Identify which cell holds the provided text, then report its (x, y) central coordinate. 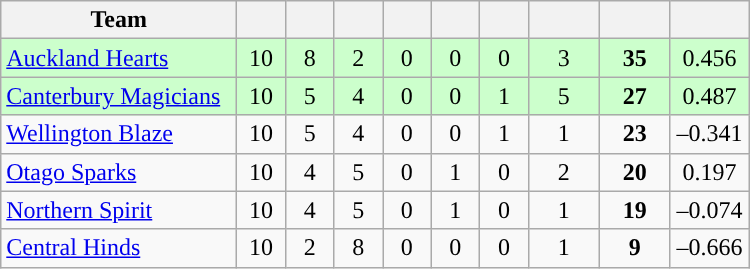
9 (634, 248)
0.197 (710, 172)
Otago Sparks (119, 172)
20 (634, 172)
19 (634, 210)
0.487 (710, 96)
Team (119, 20)
23 (634, 134)
–0.341 (710, 134)
Central Hinds (119, 248)
Northern Spirit (119, 210)
27 (634, 96)
–0.666 (710, 248)
–0.074 (710, 210)
Wellington Blaze (119, 134)
Auckland Hearts (119, 58)
0.456 (710, 58)
35 (634, 58)
Canterbury Magicians (119, 96)
3 (564, 58)
